Determine the (X, Y) coordinate at the center of the cell enclosing the given text.  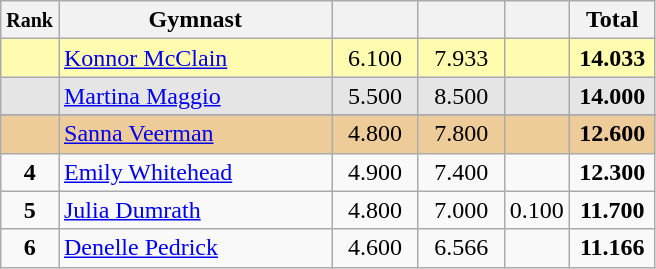
14.000 (612, 96)
Rank (30, 20)
Sanna Veerman (195, 134)
11.166 (612, 248)
Konnor McClain (195, 58)
4.600 (375, 248)
5.500 (375, 96)
Julia Dumrath (195, 210)
Denelle Pedrick (195, 248)
8.500 (461, 96)
6.566 (461, 248)
Emily Whitehead (195, 172)
7.000 (461, 210)
7.400 (461, 172)
Gymnast (195, 20)
12.300 (612, 172)
7.933 (461, 58)
11.700 (612, 210)
6.100 (375, 58)
12.600 (612, 134)
Martina Maggio (195, 96)
Total (612, 20)
6 (30, 248)
4 (30, 172)
7.800 (461, 134)
0.100 (536, 210)
5 (30, 210)
14.033 (612, 58)
4.900 (375, 172)
